Capture the cell that displays the provided text and extract its [X, Y] central coordinate. 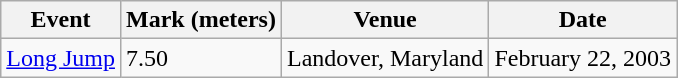
February 22, 2003 [583, 58]
7.50 [200, 58]
Mark (meters) [200, 20]
Event [61, 20]
Landover, Maryland [384, 58]
Venue [384, 20]
Long Jump [61, 58]
Date [583, 20]
